Return (X, Y) of the center of cell containing provided text 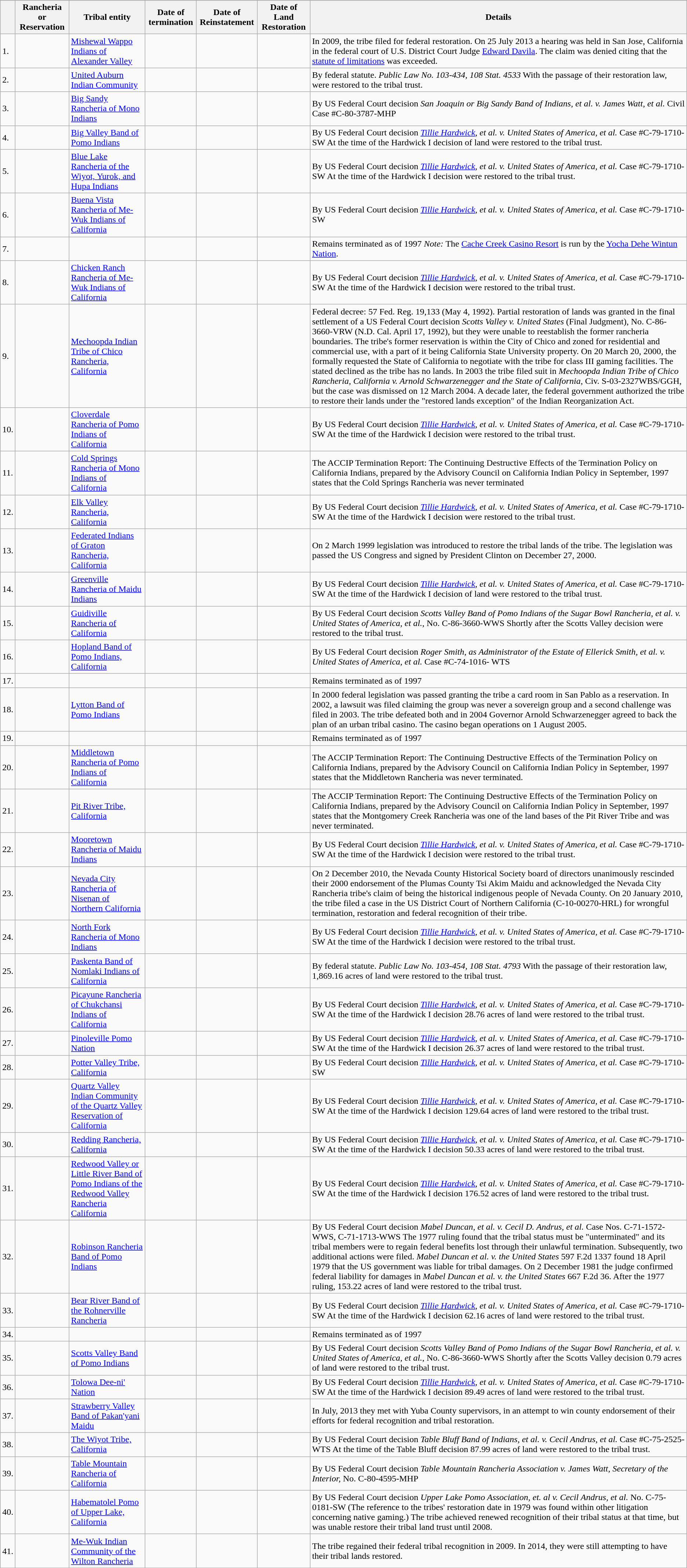
By US Federal Court decision San Joaquin or Big Sandy Band of Indians, et al. v. James Watt, et al. Civil Case #C-80-3787-MHP (498, 109)
24. (8, 937)
Guidiville Rancheria of California (107, 623)
34. (8, 1334)
35. (8, 1358)
38. (8, 1444)
33. (8, 1310)
36. (8, 1387)
18. (8, 710)
39. (8, 1473)
Remains terminated as of 1997 Note: The Cache Creek Casino Resort is run by the Yocha Dehe Wintun Nation. (498, 249)
Chicken Ranch Rancheria of Me-Wuk Indians of California (107, 283)
17. (8, 681)
Cold Springs Rancheria of Mono Indians of California (107, 473)
13. (8, 550)
Elk Valley Rancheria, California (107, 512)
30. (8, 1145)
Blue Lake Rancheria of the Wiyot, Yurok, and Hupa Indians (107, 171)
Date of termination (171, 17)
Rancheria or Reservation (42, 17)
29. (8, 1106)
1. (8, 51)
Big Valley Band of Pomo Indians (107, 137)
Robinson Rancheria Band of Pomo Indians (107, 1257)
12. (8, 512)
Mechoopda Indian Tribe of Chico Rancheria, California (107, 356)
5. (8, 171)
Cloverdale Rancheria of Pomo Indians of California (107, 429)
Tribal entity (107, 17)
Pit River Tribe, California (107, 811)
Quartz Valley Indian Community of the Quartz Valley Reservation of California (107, 1106)
26. (8, 1009)
Details (498, 17)
Hopland Band of Pomo Indians, California (107, 657)
Lytton Band of Pomo Indians (107, 710)
31. (8, 1188)
40. (8, 1512)
Buena Vista Rancheria of Me-Wuk Indians of California (107, 215)
Redding Rancheria, California (107, 1145)
The tribe regained their federal tribal recognition in 2009. In 2014, they were still attempting to have their tribal lands restored. (498, 1551)
21. (8, 811)
Middletown Rancheria of Pomo Indians of California (107, 767)
By federal statute. Public Law No. 103-434, 108 Stat. 4533 With the passage of their restoration law, were restored to the tribal trust. (498, 80)
7. (8, 249)
11. (8, 473)
Greenville Rancheria of Maidu Indians (107, 589)
23. (8, 893)
Me-Wuk Indian Community of the Wilton Rancheria (107, 1551)
25. (8, 971)
Bear River Band of the Rohnerville Rancheria (107, 1310)
North Fork Rancheria of Mono Indians (107, 937)
Strawberry Valley Band of Pakan'yani Maidu (107, 1416)
The Wiyot Tribe, California (107, 1444)
3. (8, 109)
19. (8, 738)
Mishewal Wappo Indians of Alexander Valley (107, 51)
22. (8, 850)
Federated Indians of Graton Rancheria, California (107, 550)
15. (8, 623)
41. (8, 1551)
28. (8, 1067)
32. (8, 1257)
Potter Valley Tribe, California (107, 1067)
Redwood Valley or Little River Band of Pomo Indians of the Redwood Valley Rancheria California (107, 1188)
16. (8, 657)
Picayune Rancheria of Chukchansi Indians of California (107, 1009)
9. (8, 356)
Table Mountain Rancheria of California (107, 1473)
Habematolel Pomo of Upper Lake, California (107, 1512)
37. (8, 1416)
6. (8, 215)
4. (8, 137)
Date of Land Restoration (284, 17)
Mooretown Rancheria of Maidu Indians (107, 850)
10. (8, 429)
2. (8, 80)
Pinoleville Pomo Nation (107, 1043)
20. (8, 767)
27. (8, 1043)
14. (8, 589)
Big Sandy Rancheria of Mono Indians (107, 109)
Tolowa Dee-ni' Nation (107, 1387)
Date of Reinstatement (227, 17)
8. (8, 283)
By US Federal Court decision Table Mountain Rancheria Association v. James Watt, Secretary of the Interior, No. C-80-4595-MHP (498, 1473)
Nevada City Rancheria of Nisenan of Northern California (107, 893)
Paskenta Band of Nomlaki Indians of California (107, 971)
Scotts Valley Band of Pomo Indians (107, 1358)
United Auburn Indian Community (107, 80)
